For the text-containing cell, return its midpoint in (x, y) coordinate format. 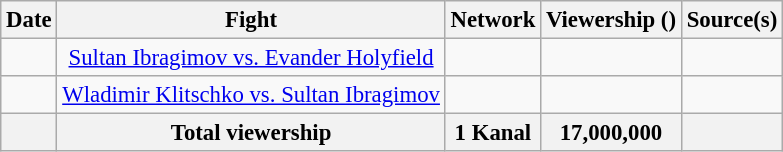
Fight (251, 20)
Source(s) (732, 20)
Total viewership (251, 133)
Wladimir Klitschko vs. Sultan Ibragimov (251, 95)
Date (29, 20)
Viewership () (612, 20)
Sultan Ibragimov vs. Evander Holyfield (251, 58)
1 Kanal (492, 133)
17,000,000 (612, 133)
Network (492, 20)
